Scan for the cell matching the given text and deliver its (x, y) coordinate at center. 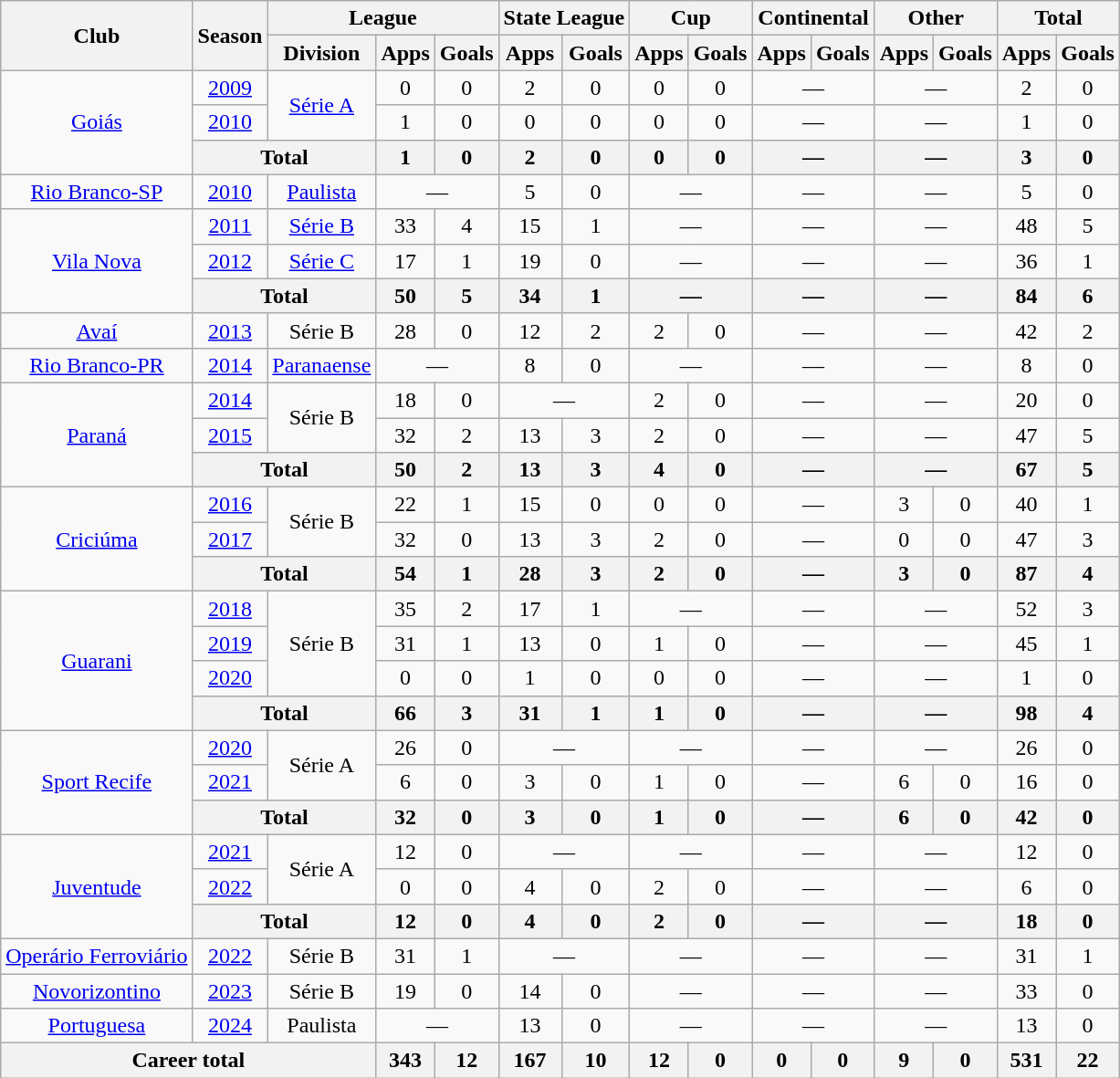
48 (1026, 226)
35 (405, 609)
2019 (230, 644)
Goiás (97, 122)
66 (405, 713)
Club (97, 36)
2011 (230, 226)
2016 (230, 505)
40 (1026, 505)
League (383, 18)
87 (1026, 574)
9 (904, 1061)
10 (595, 1061)
Juventude (97, 886)
2018 (230, 609)
Continental (813, 18)
Avaí (97, 330)
Novorizontino (97, 990)
52 (1026, 609)
84 (1026, 296)
Paraná (97, 434)
98 (1026, 713)
Rio Branco-SP (97, 192)
67 (1026, 470)
Operário Ferroviário (97, 956)
531 (1026, 1061)
Career total (188, 1061)
Sport Recife (97, 782)
Criciúma (97, 539)
Vila Nova (97, 261)
2012 (230, 261)
2009 (230, 88)
Paranaense (321, 365)
2017 (230, 539)
34 (529, 296)
Cup (691, 18)
16 (1026, 782)
State League (564, 18)
2013 (230, 330)
Guarani (97, 661)
45 (1026, 644)
36 (1026, 261)
Season (230, 36)
2015 (230, 435)
Série C (321, 261)
2024 (230, 1026)
167 (529, 1061)
Other (936, 18)
2023 (230, 990)
54 (405, 574)
14 (529, 990)
Division (321, 53)
20 (1026, 400)
343 (405, 1061)
Rio Branco-PR (97, 365)
Portuguesa (97, 1026)
